Locate the cell with the specified text and output its [x, y] center coordinate. 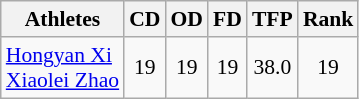
Rank [328, 19]
38.0 [272, 68]
TFP [272, 19]
FD [228, 19]
OD [186, 19]
CD [144, 19]
Athletes [62, 19]
Hongyan XiXiaolei Zhao [62, 68]
